Capture the cell that displays the provided text and extract its (X, Y) central coordinate. 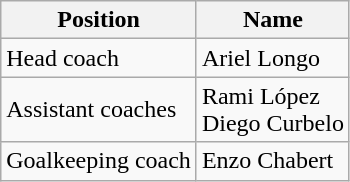
Head coach (99, 58)
Name (272, 20)
Goalkeeping coach (99, 161)
Rami López Diego Curbelo (272, 110)
Position (99, 20)
Enzo Chabert (272, 161)
Ariel Longo (272, 58)
Assistant coaches (99, 110)
